Detect which cell encompasses the target text, then output its [X, Y] center coordinate. 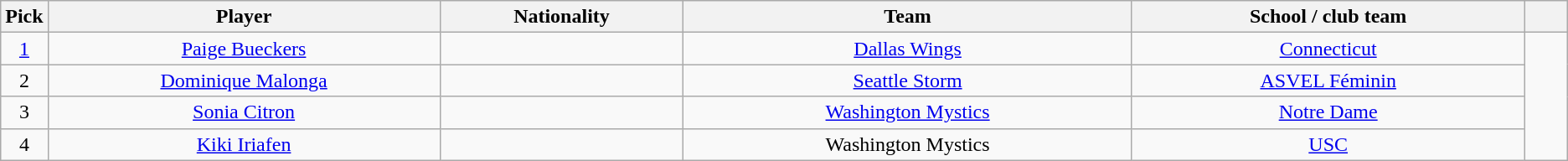
Nationality [561, 17]
Connecticut [1328, 49]
Kiki Iriafen [244, 144]
USC [1328, 144]
4 [24, 144]
Pick [24, 17]
2 [24, 80]
ASVEL Féminin [1328, 80]
Dominique Malonga [244, 80]
Team [908, 17]
School / club team [1328, 17]
Sonia Citron [244, 112]
Seattle Storm [908, 80]
Player [244, 17]
Notre Dame [1328, 112]
1 [24, 49]
Dallas Wings [908, 49]
3 [24, 112]
Paige Bueckers [244, 49]
